Determine the (x, y) coordinate at the center of the cell enclosing the given text.  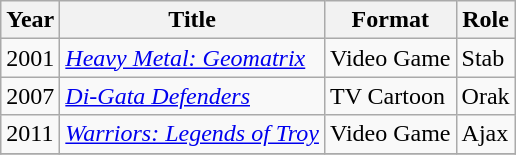
Role (486, 20)
2007 (30, 96)
Orak (486, 96)
Ajax (486, 134)
Di-Gata Defenders (192, 96)
TV Cartoon (390, 96)
Warriors: Legends of Troy (192, 134)
Title (192, 20)
Heavy Metal: Geomatrix (192, 58)
Year (30, 20)
2011 (30, 134)
2001 (30, 58)
Format (390, 20)
Stab (486, 58)
